Provide the [X, Y] coordinate of the cell's center where the given text is located.  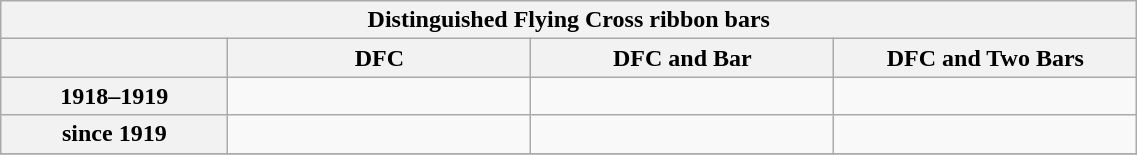
DFC and Two Bars [986, 58]
DFC and Bar [682, 58]
since 1919 [114, 134]
Distinguished Flying Cross ribbon bars [569, 20]
1918–1919 [114, 96]
DFC [380, 58]
